For the text-containing cell, return its midpoint in [x, y] coordinate format. 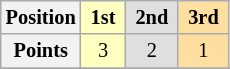
Position [41, 17]
1 [203, 51]
2 [152, 51]
1st [104, 17]
3rd [203, 17]
Points [41, 51]
2nd [152, 17]
3 [104, 51]
